Search for the cell housing the specified text and yield its [X, Y] center coordinate. 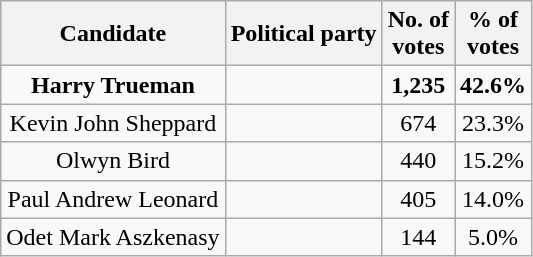
42.6% [494, 85]
Olwyn Bird [113, 161]
Candidate [113, 34]
Harry Trueman [113, 85]
14.0% [494, 199]
5.0% [494, 237]
1,235 [418, 85]
Kevin John Sheppard [113, 123]
440 [418, 161]
674 [418, 123]
Odet Mark Aszkenasy [113, 237]
Political party [304, 34]
Paul Andrew Leonard [113, 199]
15.2% [494, 161]
No. ofvotes [418, 34]
% ofvotes [494, 34]
144 [418, 237]
23.3% [494, 123]
405 [418, 199]
